Determine the (X, Y) coordinate at the center of the cell enclosing the given text.  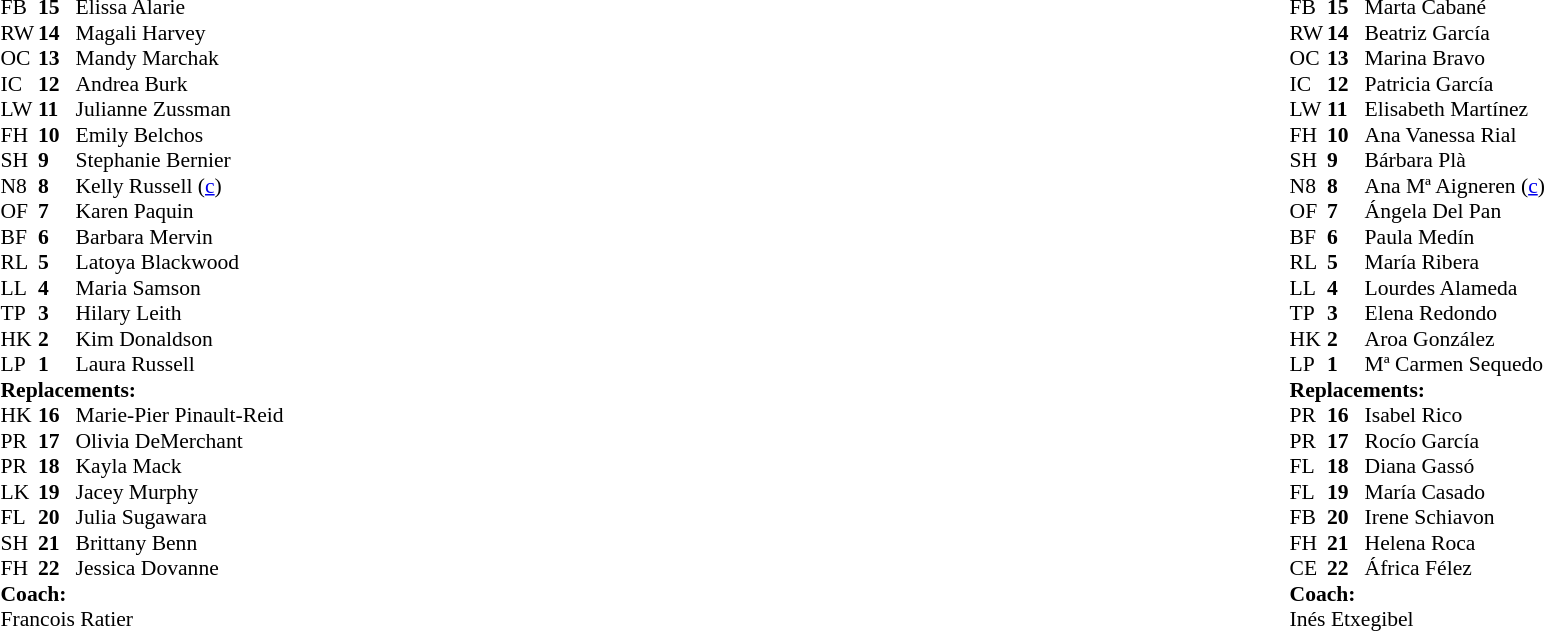
Kim Donaldson (180, 339)
Emily Belchos (180, 135)
Barbara Mervin (180, 237)
Jacey Murphy (180, 492)
LK (19, 492)
Replacements: (142, 390)
Olivia DeMerchant (180, 441)
Julianne Zussman (180, 109)
Mandy Marchak (180, 59)
Latoya Blackwood (180, 263)
Laura Russell (180, 365)
FB (1309, 517)
Stephanie Bernier (180, 161)
Coach: (142, 594)
Magali Harvey (180, 33)
Julia Sugawara (180, 517)
Karen Paquin (180, 211)
Hilary Leith (180, 313)
Andrea Burk (180, 84)
Brittany Benn (180, 543)
Marie-Pier Pinault-Reid (180, 415)
Jessica Dovanne (180, 569)
Maria Samson (180, 288)
CE (1309, 569)
Kelly Russell (c) (180, 186)
Kayla Mack (180, 467)
